Capture the cell that displays the provided text and extract its (x, y) central coordinate. 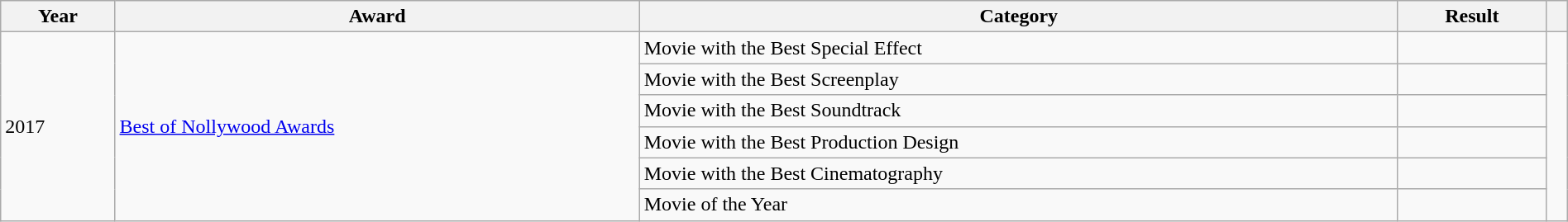
Movie with the Best Production Design (1019, 142)
Category (1019, 17)
Award (377, 17)
Best of Nollywood Awards (377, 126)
Result (1472, 17)
Movie with the Best Cinematography (1019, 173)
2017 (58, 126)
Movie of the Year (1019, 205)
Year (58, 17)
Movie with the Best Screenplay (1019, 79)
Movie with the Best Soundtrack (1019, 111)
Movie with the Best Special Effect (1019, 48)
